Identify which cell holds the provided text, then report its (x, y) central coordinate. 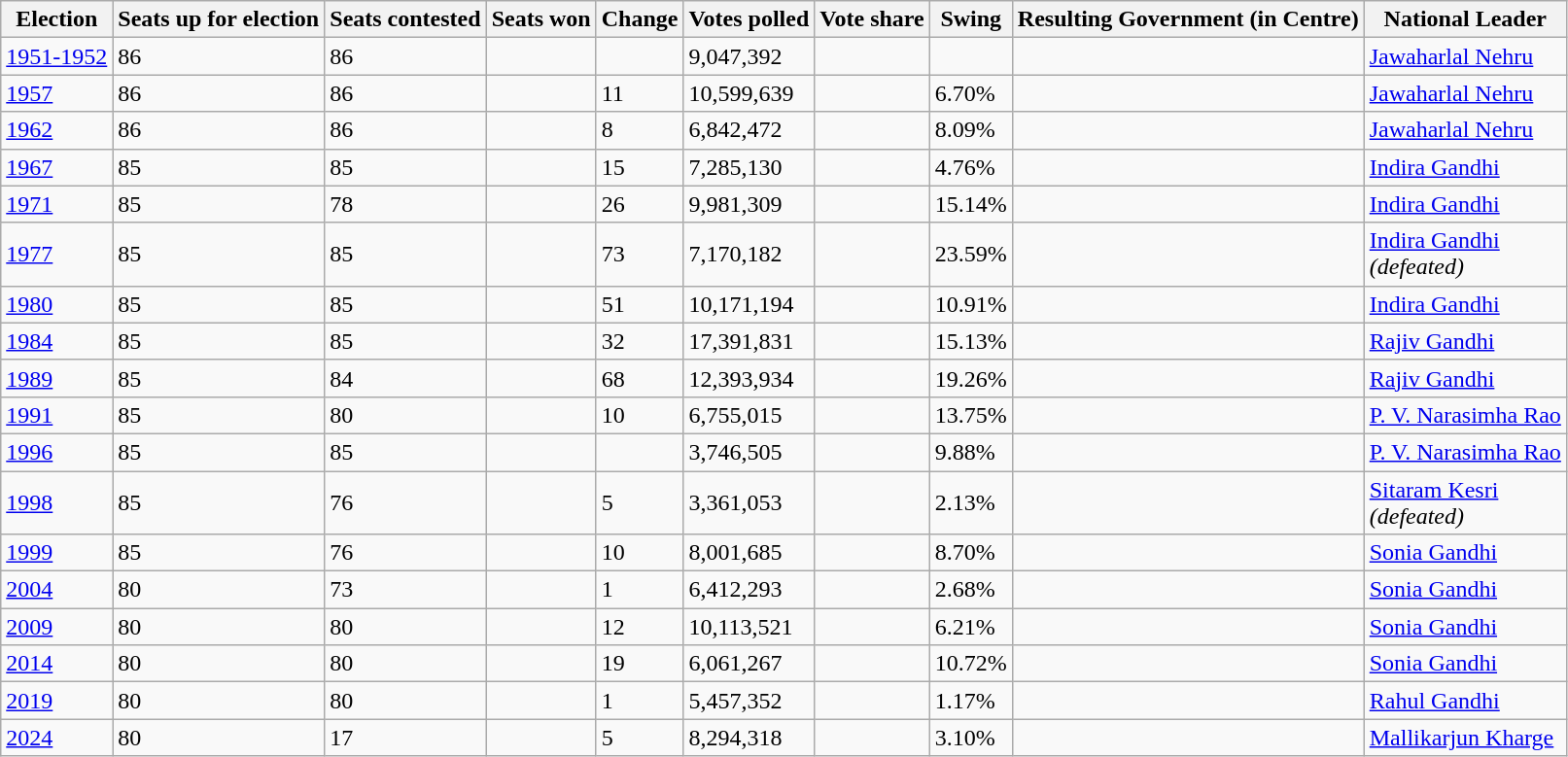
8,001,685 (749, 553)
19.26% (970, 378)
2.13% (970, 501)
15.13% (970, 341)
19 (640, 664)
9.88% (970, 452)
2.68% (970, 590)
2024 (56, 738)
6,061,267 (749, 664)
Mallikarjun Kharge (1465, 738)
15.14% (970, 204)
Votes polled (749, 19)
51 (640, 304)
1998 (56, 501)
23.59% (970, 255)
6,755,015 (749, 415)
Resulting Government (in Centre) (1188, 19)
Sitaram Kesri(defeated) (1465, 501)
1967 (56, 167)
6.21% (970, 627)
1957 (56, 93)
8.09% (970, 130)
10,113,521 (749, 627)
1991 (56, 415)
1962 (56, 130)
1989 (56, 378)
7,170,182 (749, 255)
2009 (56, 627)
10.72% (970, 664)
10,599,639 (749, 93)
13.75% (970, 415)
6,412,293 (749, 590)
6,842,472 (749, 130)
1971 (56, 204)
84 (405, 378)
1.17% (970, 701)
32 (640, 341)
Indira Gandhi(defeated) (1465, 255)
3,361,053 (749, 501)
1984 (56, 341)
26 (640, 204)
78 (405, 204)
1999 (56, 553)
1980 (56, 304)
7,285,130 (749, 167)
1951-1952 (56, 56)
9,047,392 (749, 56)
Swing (970, 19)
3.10% (970, 738)
9,981,309 (749, 204)
6.70% (970, 93)
15 (640, 167)
8,294,318 (749, 738)
1977 (56, 255)
Seats contested (405, 19)
1996 (56, 452)
Change (640, 19)
2014 (56, 664)
3,746,505 (749, 452)
8 (640, 130)
5,457,352 (749, 701)
Vote share (872, 19)
2019 (56, 701)
12 (640, 627)
8.70% (970, 553)
12,393,934 (749, 378)
Seats won (540, 19)
17 (405, 738)
Election (56, 19)
Rahul Gandhi (1465, 701)
4.76% (970, 167)
National Leader (1465, 19)
11 (640, 93)
17,391,831 (749, 341)
68 (640, 378)
10,171,194 (749, 304)
10.91% (970, 304)
2004 (56, 590)
Seats up for election (219, 19)
